Identify which cell holds the provided text, then report its (x, y) central coordinate. 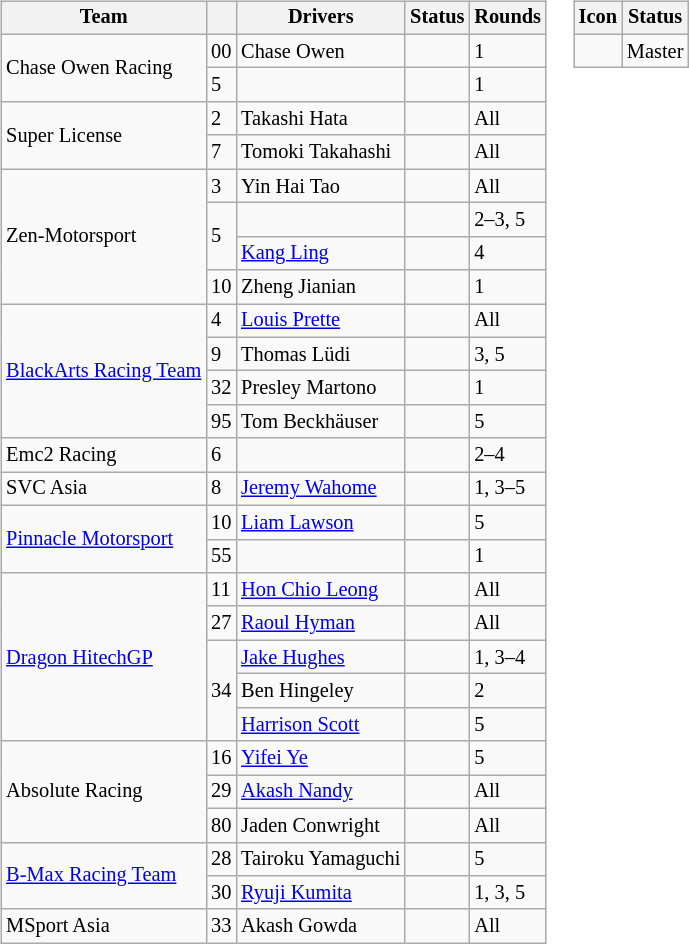
9 (221, 354)
Raoul Hyman (320, 623)
Absolute Racing (104, 792)
Chase Owen Racing (104, 68)
Master (655, 51)
80 (221, 825)
Super License (104, 136)
Kang Ling (320, 253)
8 (221, 489)
Louis Prette (320, 321)
2–4 (508, 455)
Liam Lawson (320, 522)
27 (221, 623)
Zheng Jianian (320, 287)
Tom Beckhäuser (320, 422)
33 (221, 926)
30 (221, 893)
SVC Asia (104, 489)
Chase Owen (320, 51)
6 (221, 455)
Icon (598, 18)
Tomoki Takahashi (320, 152)
Emc2 Racing (104, 455)
Jake Hughes (320, 657)
32 (221, 388)
Jaden Conwright (320, 825)
Jeremy Wahome (320, 489)
Rounds (508, 18)
Team (104, 18)
Hon Chio Leong (320, 590)
7 (221, 152)
Thomas Lüdi (320, 354)
Drivers (320, 18)
Ben Hingeley (320, 691)
Akash Nandy (320, 792)
Pinnacle Motorsport (104, 538)
MSport Asia (104, 926)
55 (221, 556)
95 (221, 422)
Zen-Motorsport (104, 236)
BlackArts Racing Team (104, 372)
29 (221, 792)
Akash Gowda (320, 926)
34 (221, 690)
2–3, 5 (508, 220)
B-Max Racing Team (104, 876)
3, 5 (508, 354)
Takashi Hata (320, 119)
Yin Hai Tao (320, 186)
28 (221, 859)
Yifei Ye (320, 758)
1, 3, 5 (508, 893)
Harrison Scott (320, 724)
1, 3–4 (508, 657)
Presley Martono (320, 388)
3 (221, 186)
Dragon HitechGP (104, 657)
11 (221, 590)
00 (221, 51)
Ryuji Kumita (320, 893)
Tairoku Yamaguchi (320, 859)
16 (221, 758)
1, 3–5 (508, 489)
